Identify which cell holds the provided text, then report its (x, y) central coordinate. 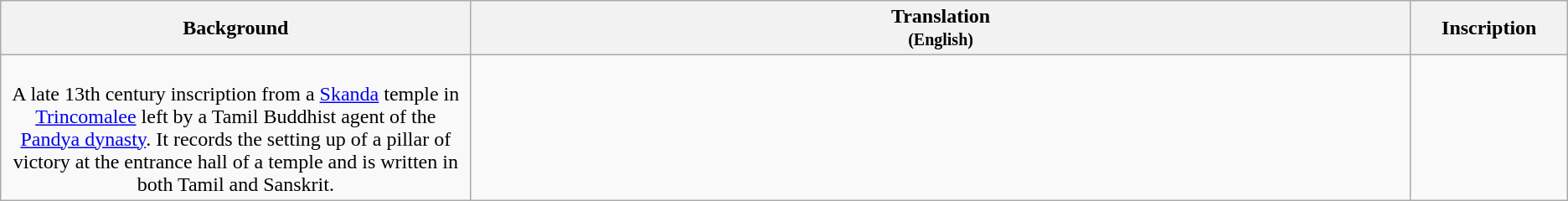
Translation(English) (941, 28)
Background (236, 28)
Inscription (1489, 28)
